For the text-containing cell, return its midpoint in (x, y) coordinate format. 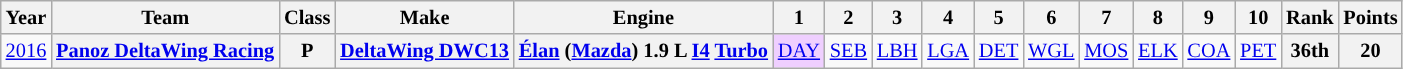
Team (165, 17)
Year (26, 17)
2016 (26, 51)
Élan (Mazda) 1.9 L I4 Turbo (644, 51)
DeltaWing DWC13 (424, 51)
3 (897, 17)
ELK (1158, 51)
36th (1310, 51)
7 (1106, 17)
Points (1370, 17)
2 (848, 17)
Panoz DeltaWing Racing (165, 51)
10 (1258, 17)
20 (1370, 51)
DET (998, 51)
MOS (1106, 51)
Class (307, 17)
SEB (848, 51)
COA (1210, 51)
4 (948, 17)
Engine (644, 17)
P (307, 51)
1 (799, 17)
Rank (1310, 17)
5 (998, 17)
LGA (948, 51)
Make (424, 17)
8 (1158, 17)
LBH (897, 51)
6 (1051, 17)
PET (1258, 51)
9 (1210, 17)
DAY (799, 51)
WGL (1051, 51)
